Identify which cell holds the provided text, then report its (x, y) central coordinate. 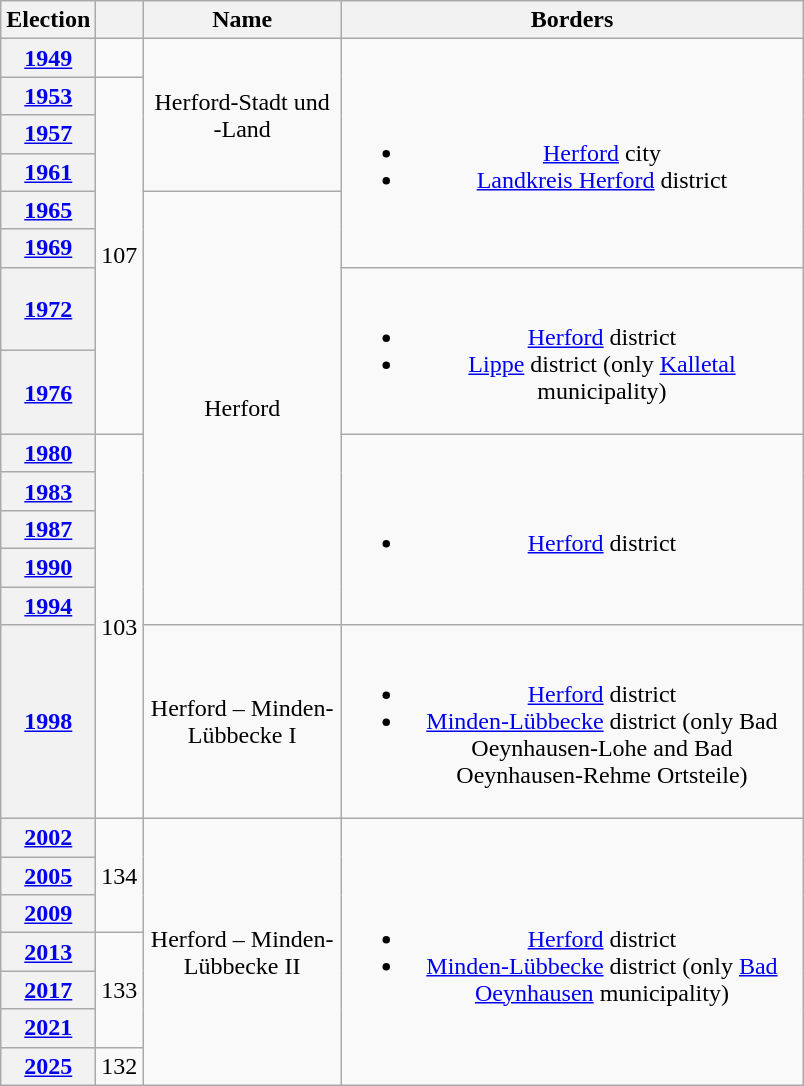
1987 (48, 529)
1949 (48, 58)
1957 (48, 134)
103 (120, 626)
Herford-Stadt und -Land (242, 115)
Herford district (572, 529)
134 (120, 876)
1998 (48, 722)
2017 (48, 990)
1969 (48, 248)
107 (120, 256)
1953 (48, 96)
1961 (48, 172)
2005 (48, 876)
Election (48, 20)
Herford districtMinden-Lübbecke district (only Bad Oeynhausen municipality) (572, 952)
1976 (48, 393)
2021 (48, 1028)
Name (242, 20)
Herford – Minden-Lübbecke II (242, 952)
133 (120, 990)
Herford districtLippe district (only Kalletal municipality) (572, 350)
2025 (48, 1066)
2013 (48, 952)
1965 (48, 210)
1972 (48, 309)
Herford (242, 408)
2002 (48, 838)
Herford – Minden-Lübbecke I (242, 722)
1994 (48, 605)
132 (120, 1066)
Borders (572, 20)
2009 (48, 914)
1990 (48, 567)
1983 (48, 491)
1980 (48, 453)
Herford cityLandkreis Herford district (572, 153)
Herford districtMinden-Lübbecke district (only Bad Oeynhausen-Lohe and Bad Oeynhausen-Rehme Ortsteile) (572, 722)
